Detect which cell encompasses the target text, then output its (x, y) center coordinate. 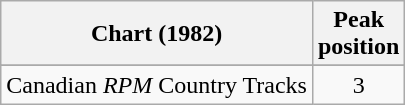
Peakposition (358, 34)
3 (358, 85)
Canadian RPM Country Tracks (157, 85)
Chart (1982) (157, 34)
